Determine the (x, y) coordinate at the center of the cell enclosing the given text.  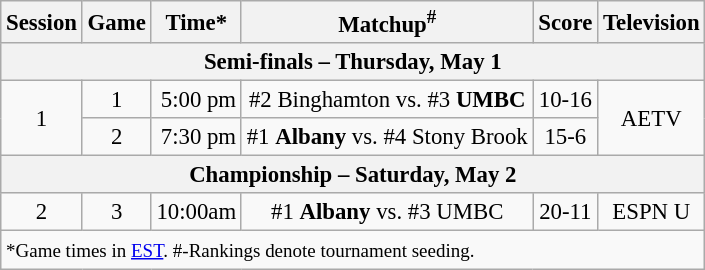
AETV (652, 118)
#1 Albany vs. #3 UMBC (387, 213)
ESPN U (652, 213)
10-16 (566, 100)
#1 Albany vs. #4 Stony Brook (387, 137)
Score (566, 22)
10:00am (196, 213)
Matchup# (387, 22)
#2 Binghamton vs. #3 UMBC (387, 100)
3 (116, 213)
15-6 (566, 137)
20-11 (566, 213)
Television (652, 22)
Time* (196, 22)
Session (42, 22)
Championship – Saturday, May 2 (353, 175)
*Game times in EST. #-Rankings denote tournament seeding. (353, 250)
7:30 pm (196, 137)
Semi-finals – Thursday, May 1 (353, 62)
5:00 pm (196, 100)
Game (116, 22)
